Detect which cell encompasses the target text, then output its (x, y) center coordinate. 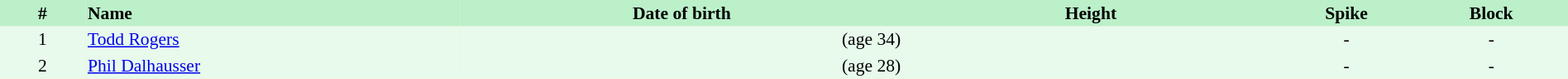
2 (43, 66)
Date of birth (681, 13)
Todd Rogers (273, 40)
(age 28) (681, 66)
# (43, 13)
(age 34) (681, 40)
Name (273, 13)
1 (43, 40)
Spike (1346, 13)
Height (1090, 13)
Block (1491, 13)
Phil Dalhausser (273, 66)
